Return the [X, Y] coordinate for the center point of the cell that contains the specified text.  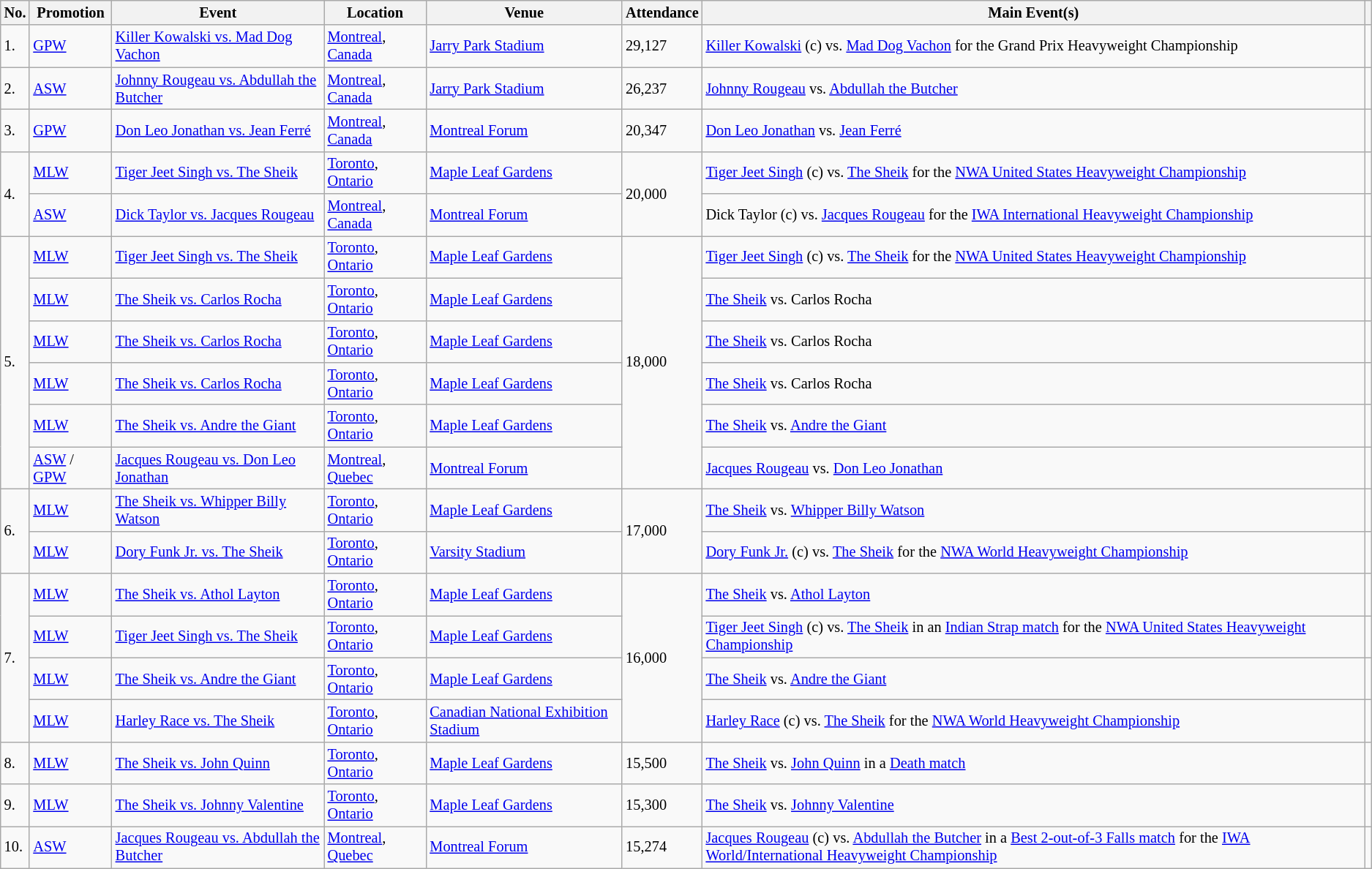
15,274 [661, 847]
Jacques Rougeau vs. Abdullah the Butcher [218, 847]
Harley Race (c) vs. The Sheik for the NWA World Heavyweight Championship [1034, 721]
No. [15, 12]
15,500 [661, 763]
5. [15, 362]
1. [15, 46]
Main Event(s) [1034, 12]
20,000 [661, 193]
Tiger Jeet Singh (c) vs. The Sheik in an Indian Strap match for the NWA United States Heavyweight Championship [1034, 636]
10. [15, 847]
Dory Funk Jr. (c) vs. The Sheik for the NWA World Heavyweight Championship [1034, 552]
9. [15, 805]
Killer Kowalski vs. Mad Dog Vachon [218, 46]
8. [15, 763]
The Sheik vs. John Quinn in a Death match [1034, 763]
Canadian National Exhibition Stadium [524, 721]
18,000 [661, 362]
4. [15, 193]
Jacques Rougeau (c) vs. Abdullah the Butcher in a Best 2-out-of-3 Falls match for the IWA World/International Heavyweight Championship [1034, 847]
Dick Taylor (c) vs. Jacques Rougeau for the IWA International Heavyweight Championship [1034, 215]
3. [15, 130]
Venue [524, 12]
Location [375, 12]
16,000 [661, 658]
Dory Funk Jr. vs. The Sheik [218, 552]
Killer Kowalski (c) vs. Mad Dog Vachon for the Grand Prix Heavyweight Championship [1034, 46]
20,347 [661, 130]
ASW / GPW [70, 468]
Varsity Stadium [524, 552]
Promotion [70, 12]
The Sheik vs. John Quinn [218, 763]
Event [218, 12]
Dick Taylor vs. Jacques Rougeau [218, 215]
2. [15, 89]
26,237 [661, 89]
Harley Race vs. The Sheik [218, 721]
29,127 [661, 46]
7. [15, 658]
Attendance [661, 12]
6. [15, 531]
17,000 [661, 531]
15,300 [661, 805]
